Capture the cell that displays the provided text and extract its [x, y] central coordinate. 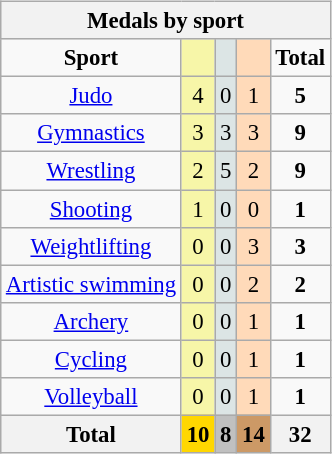
Archery [92, 321]
Shooting [92, 209]
14 [254, 434]
8 [226, 434]
Sport [92, 58]
32 [300, 434]
4 [198, 96]
Weightlifting [92, 246]
Cycling [92, 359]
Judo [92, 96]
Gymnastics [92, 133]
Volleyball [92, 396]
Wrestling [92, 171]
Medals by sport [166, 21]
10 [198, 434]
Artistic swimming [92, 284]
